Pinpoint the cell where the given text exists, returning its [x, y] midpoint coordinate. 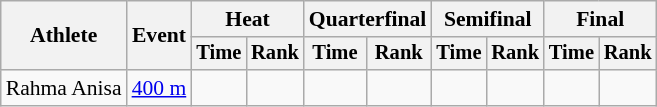
Rahma Anisa [64, 88]
400 m [160, 88]
Quarterfinal [368, 19]
Semifinal [487, 19]
Final [600, 19]
Athlete [64, 36]
Event [160, 36]
Heat [247, 19]
